Detect which cell encompasses the target text, then output its (x, y) center coordinate. 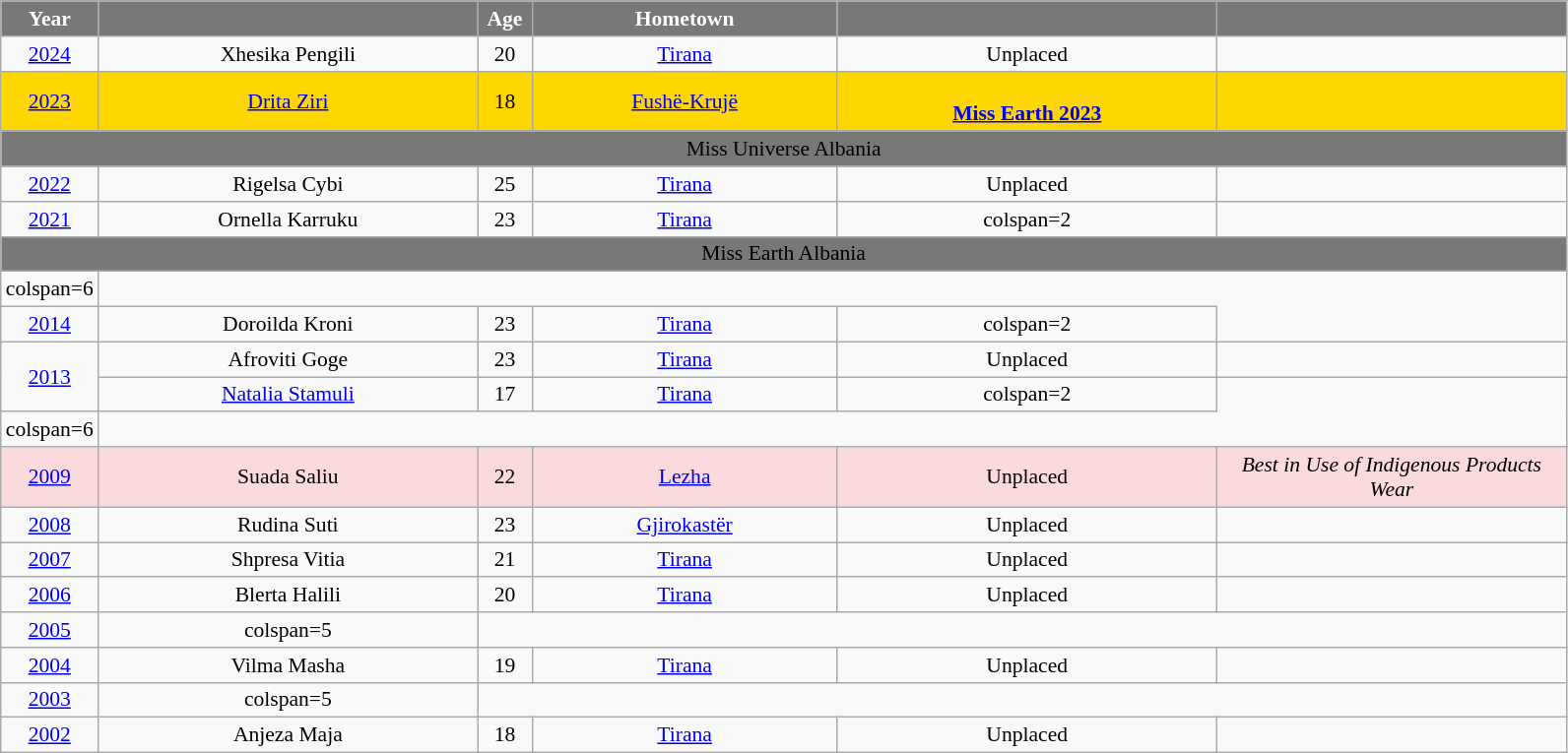
Drita Ziri (288, 100)
2003 (49, 700)
21 (504, 560)
Lezha (685, 476)
Fushë-Krujë (685, 100)
2008 (49, 525)
2005 (49, 630)
2022 (49, 184)
Blerta Halili (288, 596)
Year (49, 19)
Anjeza Maja (288, 735)
Gjirokastër (685, 525)
2002 (49, 735)
Afroviti Goge (288, 359)
19 (504, 665)
2024 (49, 54)
22 (504, 476)
2009 (49, 476)
Best in Use of Indigenous Products Wear (1391, 476)
Ornella Karruku (288, 220)
25 (504, 184)
Vilma Masha (288, 665)
2021 (49, 220)
Suada Saliu (288, 476)
Rudina Suti (288, 525)
Miss Earth 2023 (1026, 100)
Hometown (685, 19)
Age (504, 19)
Miss Earth Albania (784, 254)
17 (504, 395)
2004 (49, 665)
Miss Universe Albania (784, 150)
Rigelsa Cybi (288, 184)
2006 (49, 596)
Shpresa Vitia (288, 560)
2007 (49, 560)
Xhesika Pengili (288, 54)
2014 (49, 325)
2013 (49, 376)
Doroilda Kroni (288, 325)
2023 (49, 100)
Natalia Stamuli (288, 395)
